Extract the (X, Y) coordinate from the center of the cell holding the provided text.  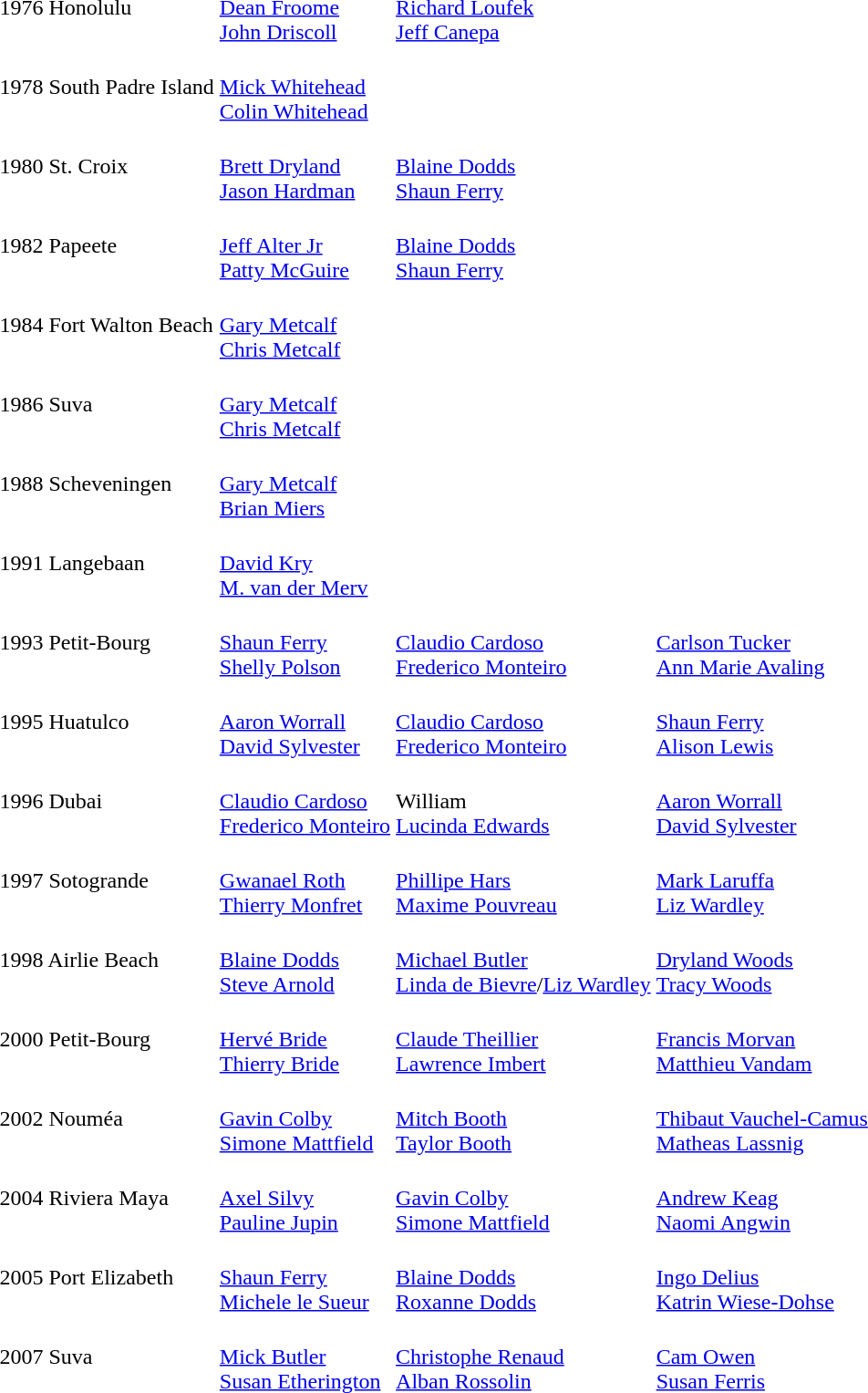
Shaun FerryShelly Polson (305, 642)
Shaun FerryMichele le Sueur (305, 1277)
Hervé BrideThierry Bride (305, 1039)
Claude TheillierLawrence Imbert (523, 1039)
Phillipe HarsMaxime Pouvreau (523, 880)
Brett DrylandJason Hardman (305, 166)
Gwanael RothThierry Monfret (305, 880)
Michael ButlerLinda de Bievre/Liz Wardley (523, 960)
Blaine DoddsRoxanne Dodds (523, 1277)
Aaron WorrallDavid Sylvester (305, 722)
Mick WhiteheadColin Whitehead (305, 87)
Blaine DoddsSteve Arnold (305, 960)
Gary MetcalfBrian Miers (305, 483)
WilliamLucinda Edwards (523, 801)
David KryM. van der Merv (305, 563)
Axel SilvyPauline Jupin (305, 1198)
Jeff Alter JrPatty McGuire (305, 245)
Mitch BoothTaylor Booth (523, 1118)
